Determine the [x, y] coordinate at the center of the cell enclosing the given text.  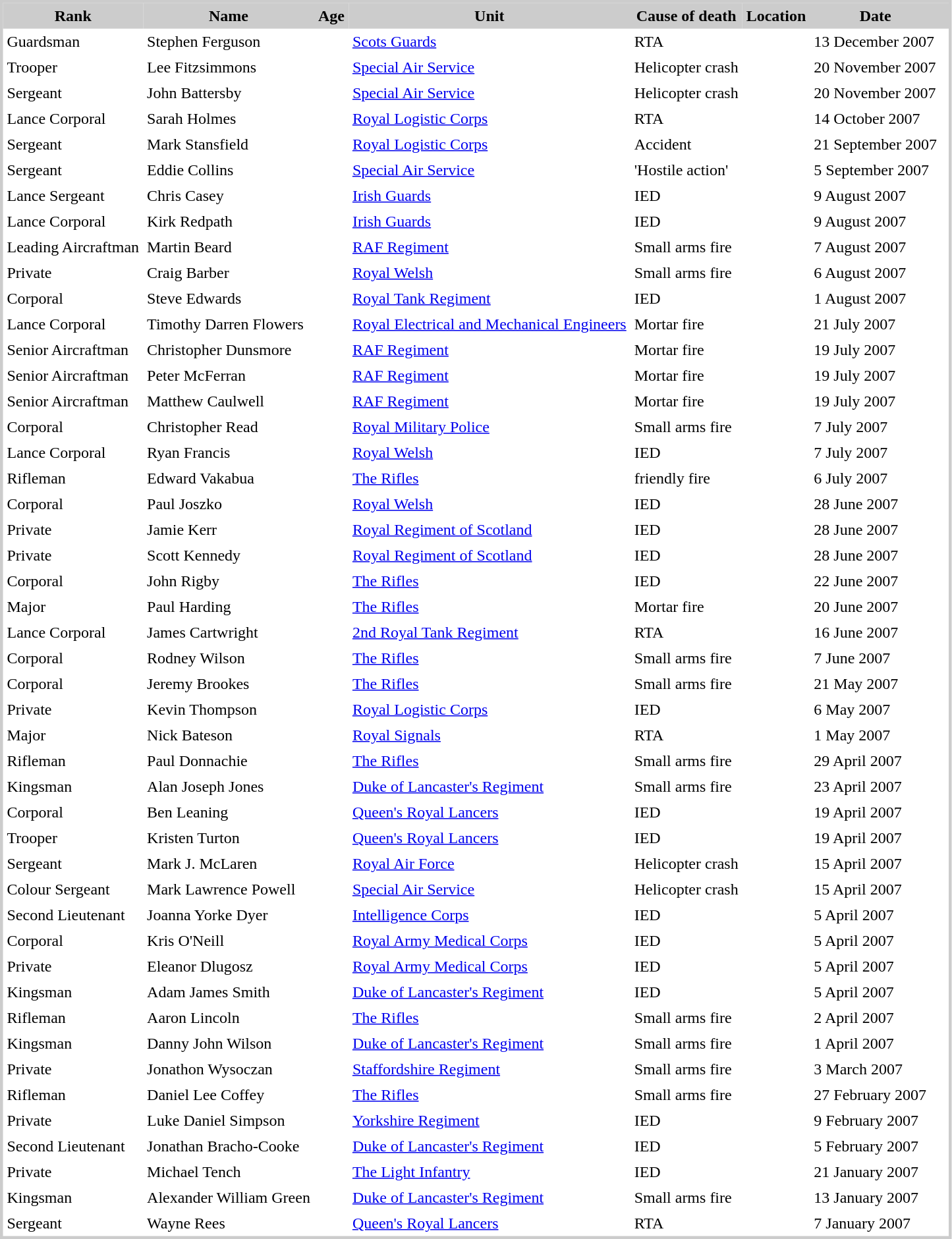
Royal Tank Regiment [490, 299]
Chris Casey [229, 196]
Christopher Read [229, 427]
5 September 2007 [875, 170]
22 June 2007 [875, 581]
7 January 2007 [875, 1224]
Unit [490, 16]
Name [229, 16]
Craig Barber [229, 273]
Stephen Ferguson [229, 42]
7 June 2007 [875, 659]
27 February 2007 [875, 1095]
Nick Bateson [229, 735]
Guardsman [72, 42]
Christopher Dunsmore [229, 350]
Daniel Lee Coffey [229, 1095]
Intelligence Corps [490, 916]
Timothy Darren Flowers [229, 324]
Lance Sergeant [72, 196]
'Hostile action' [686, 170]
Peter McFerran [229, 375]
1 August 2007 [875, 299]
5 February 2007 [875, 1146]
Royal Air Force [490, 864]
Paul Harding [229, 607]
Mark Stansfield [229, 145]
Accident [686, 145]
Eleanor Dlugosz [229, 967]
Leading Aircraftman [72, 248]
Paul Donnachie [229, 761]
6 August 2007 [875, 273]
Scots Guards [490, 42]
Martin Beard [229, 248]
Ben Leaning [229, 813]
2 April 2007 [875, 1018]
Royal Electrical and Mechanical Engineers [490, 324]
20 June 2007 [875, 607]
John Battersby [229, 94]
Scott Kennedy [229, 556]
Danny John Wilson [229, 1043]
Paul Joszko [229, 505]
Sarah Holmes [229, 119]
friendly fire [686, 478]
Matthew Caulwell [229, 402]
Jeremy Brookes [229, 684]
Rank [72, 16]
3 March 2007 [875, 1070]
21 January 2007 [875, 1172]
Alexander William Green [229, 1198]
16 June 2007 [875, 632]
7 August 2007 [875, 248]
Colour Sergeant [72, 889]
Alan Joseph Jones [229, 786]
29 April 2007 [875, 761]
Kevin Thompson [229, 710]
21 September 2007 [875, 145]
Jamie Kerr [229, 530]
Mark J. McLaren [229, 864]
Wayne Rees [229, 1224]
6 July 2007 [875, 478]
Aaron Lincoln [229, 1018]
13 December 2007 [875, 42]
The Light Infantry [490, 1172]
14 October 2007 [875, 119]
Luke Daniel Simpson [229, 1121]
21 July 2007 [875, 324]
Jonathan Bracho-Cooke [229, 1146]
Mark Lawrence Powell [229, 889]
21 May 2007 [875, 684]
Edward Vakabua [229, 478]
6 May 2007 [875, 710]
Age [331, 16]
9 February 2007 [875, 1121]
2nd Royal Tank Regiment [490, 632]
Jonathon Wysoczan [229, 1070]
Kris O'Neill [229, 941]
Steve Edwards [229, 299]
Eddie Collins [229, 170]
Yorkshire Regiment [490, 1121]
Staffordshire Regiment [490, 1070]
Kristen Turton [229, 838]
Lee Fitzsimmons [229, 67]
Adam James Smith [229, 992]
13 January 2007 [875, 1198]
James Cartwright [229, 632]
Rodney Wilson [229, 659]
Royal Military Police [490, 427]
1 May 2007 [875, 735]
Royal Signals [490, 735]
Kirk Redpath [229, 221]
Joanna Yorke Dyer [229, 916]
Cause of death [686, 16]
John Rigby [229, 581]
Location [776, 16]
Michael Tench [229, 1172]
1 April 2007 [875, 1043]
Ryan Francis [229, 453]
23 April 2007 [875, 786]
Date [875, 16]
